Detect which cell encompasses the target text, then output its [x, y] center coordinate. 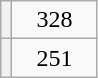
251 [55, 58]
328 [55, 20]
